Find where the given text appears and provide that cell's center as [x, y] coordinate. 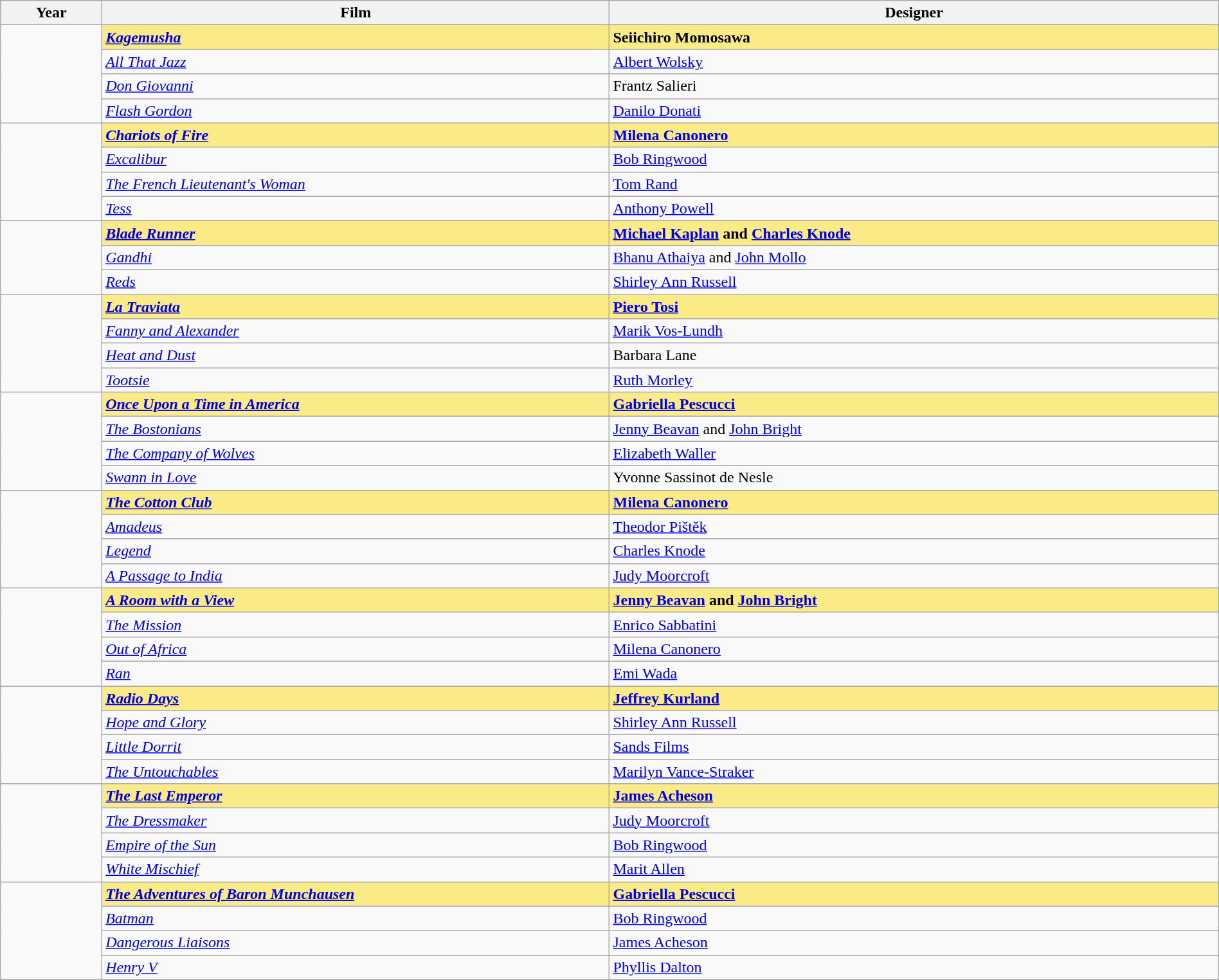
The Cotton Club [356, 502]
Designer [914, 13]
Piero Tosi [914, 307]
Phyllis Dalton [914, 967]
Batman [356, 918]
Marik Vos-Lundh [914, 331]
A Passage to India [356, 576]
Film [356, 13]
Kagemusha [356, 37]
Out of Africa [356, 649]
Chariots of Fire [356, 135]
Blade Runner [356, 233]
White Mischief [356, 869]
Ran [356, 673]
The Bostonians [356, 429]
Jeffrey Kurland [914, 698]
Empire of the Sun [356, 845]
Swann in Love [356, 478]
The Dressmaker [356, 821]
Charles Knode [914, 551]
Hope and Glory [356, 723]
Tess [356, 208]
Theodor Pištěk [914, 527]
Ruth Morley [914, 380]
A Room with a View [356, 600]
Little Dorrit [356, 747]
The Adventures of Baron Munchausen [356, 894]
Flash Gordon [356, 111]
Bhanu Athaiya and John Mollo [914, 257]
Sands Films [914, 747]
Seiichiro Momosawa [914, 37]
Marit Allen [914, 869]
Gandhi [356, 257]
Henry V [356, 967]
The Last Emperor [356, 796]
Marilyn Vance-Straker [914, 772]
Emi Wada [914, 673]
Frantz Salieri [914, 86]
The French Lieutenant's Woman [356, 184]
Barbara Lane [914, 356]
Amadeus [356, 527]
Reds [356, 282]
All That Jazz [356, 62]
The Untouchables [356, 772]
Don Giovanni [356, 86]
Albert Wolsky [914, 62]
Once Upon a Time in America [356, 404]
The Mission [356, 624]
Tootsie [356, 380]
Yvonne Sassinot de Nesle [914, 478]
Elizabeth Waller [914, 453]
Enrico Sabbatini [914, 624]
Legend [356, 551]
Radio Days [356, 698]
Tom Rand [914, 184]
Heat and Dust [356, 356]
Anthony Powell [914, 208]
Danilo Donati [914, 111]
Fanny and Alexander [356, 331]
Michael Kaplan and Charles Knode [914, 233]
The Company of Wolves [356, 453]
La Traviata [356, 307]
Year [51, 13]
Dangerous Liaisons [356, 943]
Excalibur [356, 159]
